Pinpoint the cell where the given text exists, returning its [x, y] midpoint coordinate. 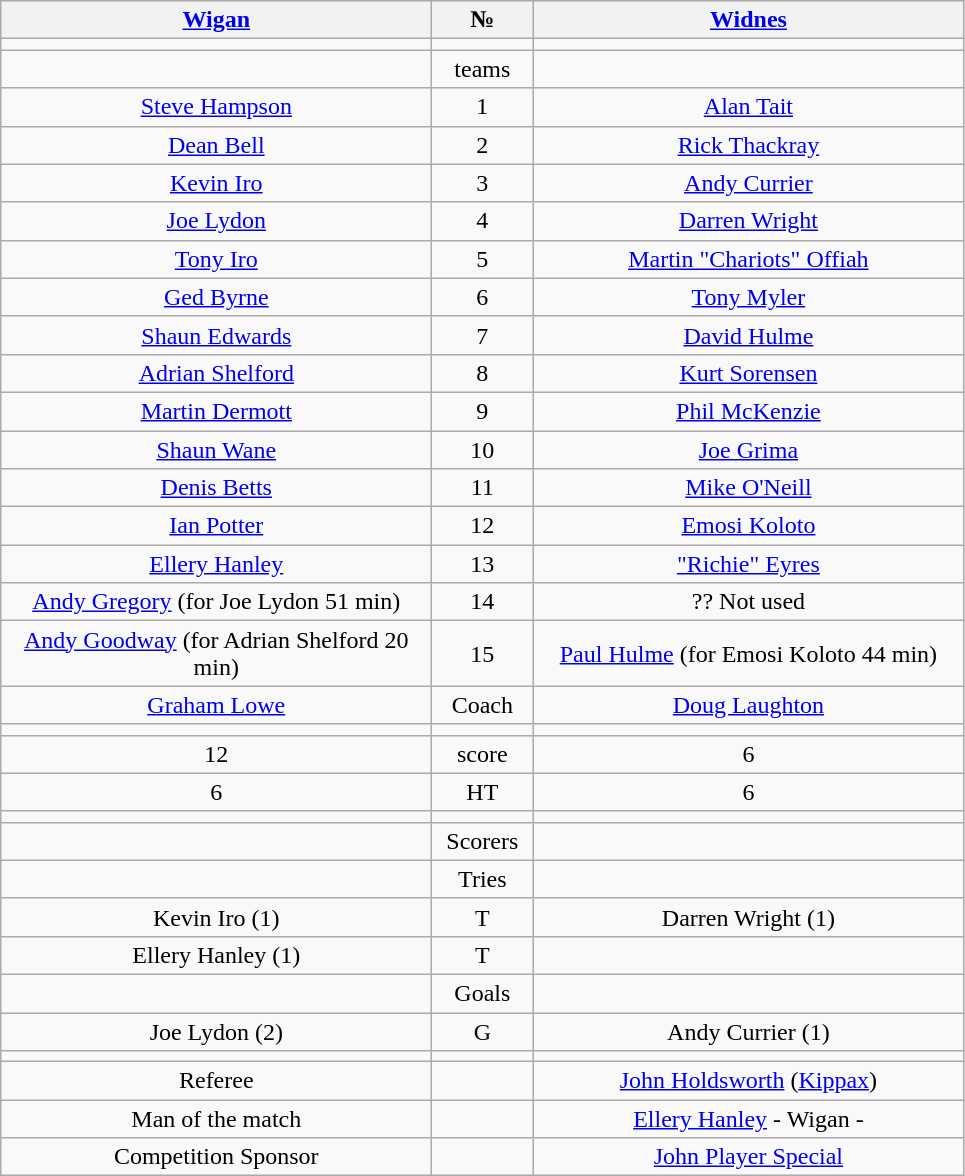
Tries [482, 879]
7 [482, 335]
Competition Sponsor [216, 1157]
Ellery Hanley - Wigan - [748, 1119]
Scorers [482, 841]
?? Not used [748, 602]
Ged Byrne [216, 297]
2 [482, 145]
Widnes [748, 20]
Andy Gregory (for Joe Lydon 51 min) [216, 602]
Wigan [216, 20]
Graham Lowe [216, 705]
13 [482, 564]
Martin "Chariots" Offiah [748, 259]
10 [482, 449]
Denis Betts [216, 488]
score [482, 754]
Shaun Wane [216, 449]
Emosi Koloto [748, 526]
8 [482, 373]
Andy Goodway (for Adrian Shelford 20 min) [216, 654]
№ [482, 20]
Tony Iro [216, 259]
Darren Wright (1) [748, 917]
Kurt Sorensen [748, 373]
Ellery Hanley [216, 564]
Phil McKenzie [748, 411]
Andy Currier (1) [748, 1031]
9 [482, 411]
Steve Hampson [216, 107]
Ellery Hanley (1) [216, 955]
4 [482, 221]
3 [482, 183]
David Hulme [748, 335]
Martin Dermott [216, 411]
John Player Special [748, 1157]
Kevin Iro (1) [216, 917]
Referee [216, 1081]
11 [482, 488]
Shaun Edwards [216, 335]
Coach [482, 705]
Joe Lydon [216, 221]
15 [482, 654]
Dean Bell [216, 145]
Alan Tait [748, 107]
Man of the match [216, 1119]
John Holdsworth (Kippax) [748, 1081]
Andy Currier [748, 183]
Goals [482, 993]
HT [482, 792]
teams [482, 69]
5 [482, 259]
Paul Hulme (for Emosi Koloto 44 min) [748, 654]
G [482, 1031]
Doug Laughton [748, 705]
Adrian Shelford [216, 373]
Rick Thackray [748, 145]
Darren Wright [748, 221]
Joe Lydon (2) [216, 1031]
14 [482, 602]
Tony Myler [748, 297]
Mike O'Neill [748, 488]
Kevin Iro [216, 183]
Joe Grima [748, 449]
Ian Potter [216, 526]
"Richie" Eyres [748, 564]
1 [482, 107]
